Scan for the cell matching the given text and deliver its [x, y] coordinate at center. 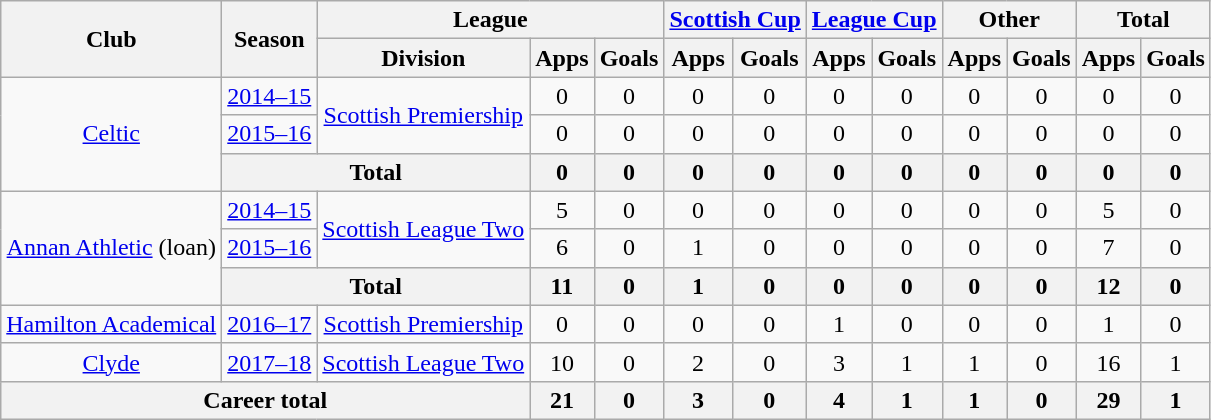
11 [562, 286]
10 [562, 362]
Celtic [112, 134]
7 [1108, 248]
Other [1009, 20]
6 [562, 248]
29 [1108, 400]
League Cup [874, 20]
2 [698, 362]
12 [1108, 286]
Hamilton Academical [112, 324]
Clyde [112, 362]
League [490, 20]
Career total [266, 400]
Club [112, 39]
4 [838, 400]
16 [1108, 362]
Season [270, 39]
Annan Athletic (loan) [112, 248]
2016–17 [270, 324]
21 [562, 400]
Scottish Cup [735, 20]
2017–18 [270, 362]
Division [424, 58]
